Provide the (x, y) coordinate of the cell's center where the given text is located.  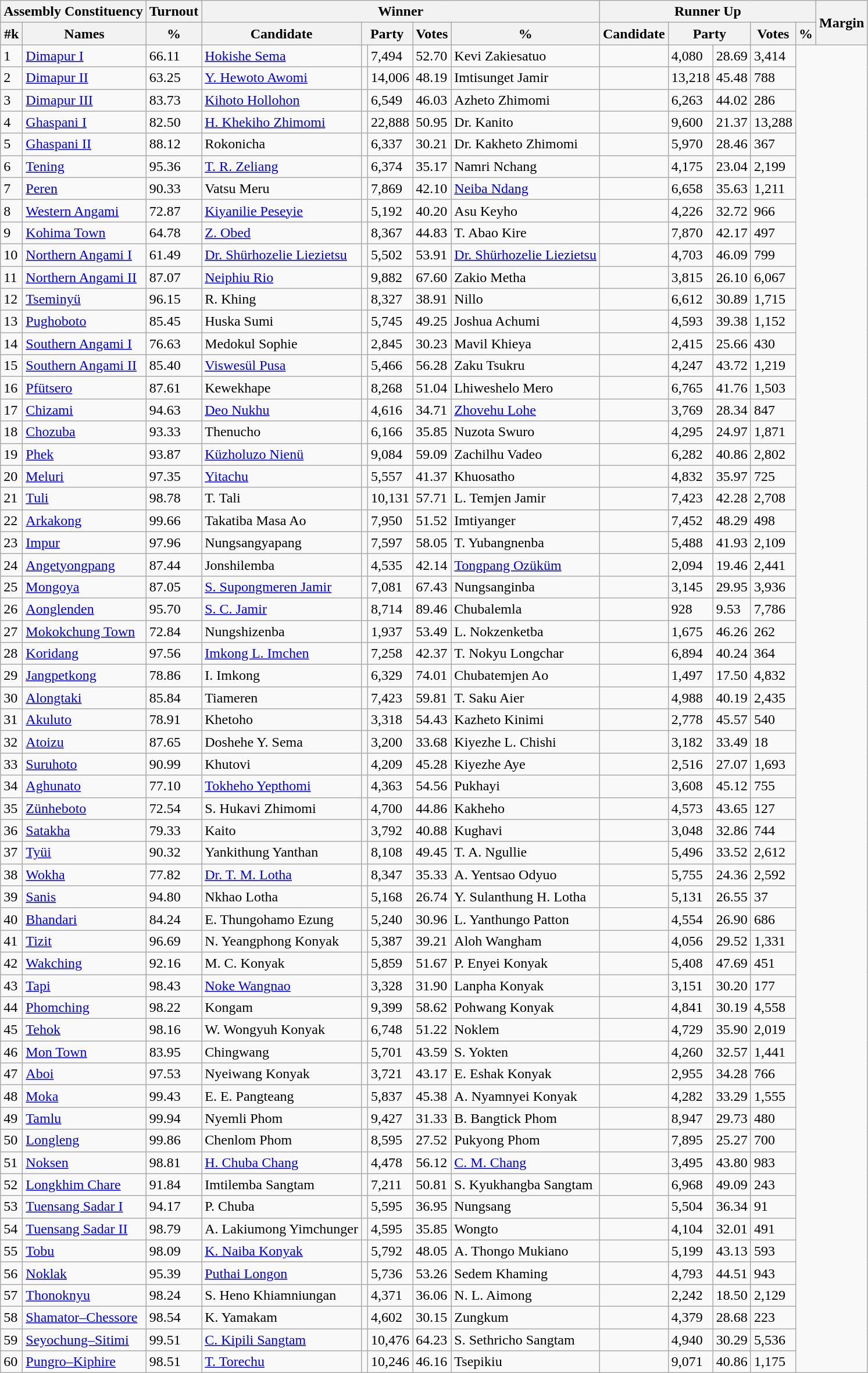
Noklak (84, 1273)
5,859 (391, 963)
78.91 (174, 720)
43.65 (731, 808)
6,166 (391, 432)
12 (12, 299)
39 (12, 897)
3,145 (691, 587)
9 (12, 233)
497 (773, 233)
31.33 (432, 1118)
7,869 (391, 188)
Kaito (281, 830)
43.17 (432, 1074)
9.53 (731, 609)
26.74 (432, 897)
Sedem Khaming (526, 1273)
Rokonicha (281, 144)
Azheto Zhimomi (526, 100)
24.36 (731, 875)
Kongam (281, 1008)
5,131 (691, 897)
Kohima Town (84, 233)
T. Saku Aier (526, 698)
4,729 (691, 1030)
Dimapur I (84, 56)
82.50 (174, 122)
Mongoya (84, 587)
45.57 (731, 720)
98.24 (174, 1295)
45.38 (432, 1096)
Pfütsero (84, 388)
Koridang (84, 654)
Mavil Khieya (526, 344)
Tuensang Sadar I (84, 1207)
83.73 (174, 100)
Chubalemla (526, 609)
8,947 (691, 1118)
Meluri (84, 476)
52 (12, 1185)
Kakheho (526, 808)
Nkhao Lotha (281, 897)
58 (12, 1317)
39.38 (731, 322)
98.81 (174, 1162)
25.66 (731, 344)
28.68 (731, 1317)
51.67 (432, 963)
42.37 (432, 654)
3,769 (691, 410)
8,347 (391, 875)
6,894 (691, 654)
10 (12, 255)
38.91 (432, 299)
Imkong L. Imchen (281, 654)
1,497 (691, 676)
96.15 (174, 299)
Jangpetkong (84, 676)
87.65 (174, 742)
4,379 (691, 1317)
19.46 (731, 565)
Southern Angami II (84, 366)
E. Thungohamo Ezung (281, 919)
7,258 (391, 654)
Tokheho Yepthomi (281, 786)
2,802 (773, 454)
6,549 (391, 100)
540 (773, 720)
S. Yokten (526, 1052)
Noke Wangnao (281, 986)
5,408 (691, 963)
C. Kipili Sangtam (281, 1339)
Moka (84, 1096)
Mon Town (84, 1052)
99.94 (174, 1118)
5,168 (391, 897)
19 (12, 454)
79.33 (174, 830)
99.66 (174, 520)
4,247 (691, 366)
I. Imkong (281, 676)
Phomching (84, 1008)
3,182 (691, 742)
6,658 (691, 188)
33.49 (731, 742)
5,970 (691, 144)
74.01 (432, 676)
5,755 (691, 875)
3,608 (691, 786)
Pughoboto (84, 322)
32.86 (731, 830)
83.95 (174, 1052)
8,714 (391, 609)
Wokha (84, 875)
1,219 (773, 366)
Zünheboto (84, 808)
2,955 (691, 1074)
Tuli (84, 498)
S. Sethricho Sangtam (526, 1339)
2,612 (773, 853)
Arkakong (84, 520)
725 (773, 476)
7,870 (691, 233)
56.12 (432, 1162)
Kihoto Hollohon (281, 100)
6,968 (691, 1185)
1,871 (773, 432)
3,048 (691, 830)
36.34 (731, 1207)
4,226 (691, 211)
9,882 (391, 277)
41 (12, 941)
1 (12, 56)
5,736 (391, 1273)
59.81 (432, 698)
7,895 (691, 1140)
430 (773, 344)
8,327 (391, 299)
35.33 (432, 875)
4,104 (691, 1229)
17 (12, 410)
Tapi (84, 986)
92.16 (174, 963)
36.06 (432, 1295)
N. Yeangphong Konyak (281, 941)
40.20 (432, 211)
Khuosatho (526, 476)
Viswesül Pusa (281, 366)
T. A. Ngullie (526, 853)
8,595 (391, 1140)
61.49 (174, 255)
Nungsang (526, 1207)
Pohwang Konyak (526, 1008)
Thonoknyu (84, 1295)
22,888 (391, 122)
Chenlom Phom (281, 1140)
51.52 (432, 520)
96.69 (174, 941)
50.95 (432, 122)
1,503 (773, 388)
8 (12, 211)
33.52 (731, 853)
A. Nyamnyei Konyak (526, 1096)
4,841 (691, 1008)
4,602 (391, 1317)
6,765 (691, 388)
3,200 (391, 742)
30.20 (731, 986)
46.09 (731, 255)
72.54 (174, 808)
S. Hukavi Zhimomi (281, 808)
L. Yanthungo Patton (526, 919)
5,792 (391, 1251)
4,940 (691, 1339)
4,056 (691, 941)
Peren (84, 188)
Longleng (84, 1140)
5 (12, 144)
13,218 (691, 78)
67.43 (432, 587)
4,209 (391, 764)
Assembly Constituency (73, 12)
41.37 (432, 476)
H. Chuba Chang (281, 1162)
26.10 (731, 277)
51.04 (432, 388)
30.89 (731, 299)
1,693 (773, 764)
42 (12, 963)
Joshua Achumi (526, 322)
8,268 (391, 388)
85.84 (174, 698)
24.97 (731, 432)
34 (12, 786)
94.63 (174, 410)
T. Nokyu Longchar (526, 654)
Tongpang Ozüküm (526, 565)
25.27 (731, 1140)
Dimapur III (84, 100)
4,554 (691, 919)
72.87 (174, 211)
77.82 (174, 875)
Ghaspani I (84, 122)
364 (773, 654)
Khetoho (281, 720)
28 (12, 654)
5,502 (391, 255)
T. Yubangnenba (526, 543)
46.26 (731, 631)
Aghunato (84, 786)
90.32 (174, 853)
32.72 (731, 211)
39.21 (432, 941)
55 (12, 1251)
10,246 (391, 1362)
20 (12, 476)
42.14 (432, 565)
47 (12, 1074)
1,675 (691, 631)
Impur (84, 543)
5,240 (391, 919)
52.70 (432, 56)
T. Abao Kire (526, 233)
3,936 (773, 587)
85.40 (174, 366)
4,593 (691, 322)
4,700 (391, 808)
2,415 (691, 344)
51.22 (432, 1030)
41.93 (731, 543)
Margin (841, 23)
7,211 (391, 1185)
Imtisunget Jamir (526, 78)
Noklem (526, 1030)
Satakha (84, 830)
46.16 (432, 1362)
77.10 (174, 786)
Akuluto (84, 720)
686 (773, 919)
99.43 (174, 1096)
Nyemli Phom (281, 1118)
98.43 (174, 986)
7,597 (391, 543)
Seyochung–Sitimi (84, 1339)
4,616 (391, 410)
2,094 (691, 565)
8,108 (391, 853)
4,260 (691, 1052)
847 (773, 410)
Kiyezhe Aye (526, 764)
966 (773, 211)
Ghaspani II (84, 144)
Dimapur II (84, 78)
Pungro–Kiphire (84, 1362)
15 (12, 366)
Neiba Ndang (526, 188)
B. Bangtick Phom (526, 1118)
9,600 (691, 122)
Nungshizenba (281, 631)
35.90 (731, 1030)
13,288 (773, 122)
6,067 (773, 277)
6,612 (691, 299)
47.69 (731, 963)
42.17 (731, 233)
Pukyong Phom (526, 1140)
46 (12, 1052)
480 (773, 1118)
49.25 (432, 322)
98.79 (174, 1229)
98.78 (174, 498)
Yankithung Yanthan (281, 853)
30.96 (432, 919)
26.55 (731, 897)
Imtiyanger (526, 520)
4,535 (391, 565)
40.88 (432, 830)
30.29 (731, 1339)
91.84 (174, 1185)
S. C. Jamir (281, 609)
5,488 (691, 543)
Tizit (84, 941)
Aboi (84, 1074)
3,792 (391, 830)
87.44 (174, 565)
1,555 (773, 1096)
3,414 (773, 56)
P. Chuba (281, 1207)
Mokokchung Town (84, 631)
L. Temjen Jamir (526, 498)
53.91 (432, 255)
6,748 (391, 1030)
1,441 (773, 1052)
35.17 (432, 166)
286 (773, 100)
700 (773, 1140)
Zakio Metha (526, 277)
Chubatemjen Ao (526, 676)
Aloh Wangham (526, 941)
9,084 (391, 454)
43.13 (731, 1251)
59.09 (432, 454)
30.19 (731, 1008)
49.45 (432, 853)
4,988 (691, 698)
Tseminyü (84, 299)
Longkhim Chare (84, 1185)
99.86 (174, 1140)
2,199 (773, 166)
6,263 (691, 100)
59 (12, 1339)
S. Supongmeren Jamir (281, 587)
29 (12, 676)
9,399 (391, 1008)
Suruhoto (84, 764)
42.10 (432, 188)
N. L. Aimong (526, 1295)
2,516 (691, 764)
98.54 (174, 1317)
44 (12, 1008)
1,211 (773, 188)
49.09 (731, 1185)
8,367 (391, 233)
48.05 (432, 1251)
4,793 (691, 1273)
57 (12, 1295)
33.68 (432, 742)
5,504 (691, 1207)
98.09 (174, 1251)
89.46 (432, 609)
27.07 (731, 764)
A. Yentsao Odyuo (526, 875)
4,295 (691, 432)
4,363 (391, 786)
54.43 (432, 720)
30.21 (432, 144)
5,496 (691, 853)
9,071 (691, 1362)
30 (12, 698)
4,703 (691, 255)
28.69 (731, 56)
Northern Angami I (84, 255)
17.50 (731, 676)
97.56 (174, 654)
943 (773, 1273)
K. Naiba Konyak (281, 1251)
593 (773, 1251)
30.15 (432, 1317)
498 (773, 520)
87.61 (174, 388)
45.12 (731, 786)
18.50 (731, 1295)
88.12 (174, 144)
Runner Up (708, 12)
1,331 (773, 941)
56.28 (432, 366)
97.96 (174, 543)
21 (12, 498)
6,337 (391, 144)
Shamator–Chessore (84, 1317)
51 (12, 1162)
Chozuba (84, 432)
Wakching (84, 963)
33 (12, 764)
97.35 (174, 476)
2,592 (773, 875)
94.17 (174, 1207)
5,466 (391, 366)
58.62 (432, 1008)
Chingwang (281, 1052)
Deo Nukhu (281, 410)
34.28 (731, 1074)
Dr. Kakheto Zhimomi (526, 144)
54.56 (432, 786)
2,019 (773, 1030)
87.05 (174, 587)
35 (12, 808)
4,558 (773, 1008)
Dr. Kanito (526, 122)
Doshehe Y. Sema (281, 742)
43 (12, 986)
Names (84, 34)
43.72 (731, 366)
4 (12, 122)
22 (12, 520)
93.87 (174, 454)
58.05 (432, 543)
29.95 (731, 587)
5,199 (691, 1251)
45.48 (731, 78)
Nuzota Swuro (526, 432)
60 (12, 1362)
1,715 (773, 299)
29.73 (731, 1118)
2,242 (691, 1295)
223 (773, 1317)
262 (773, 631)
928 (691, 609)
A. Thongo Mukiano (526, 1251)
Medokul Sophie (281, 344)
3 (12, 100)
48.19 (432, 78)
9,427 (391, 1118)
Sanis (84, 897)
5,557 (391, 476)
3,495 (691, 1162)
45.28 (432, 764)
Tiameren (281, 698)
7,494 (391, 56)
6,282 (691, 454)
Takatiba Masa Ao (281, 520)
48.29 (731, 520)
5,387 (391, 941)
Khutovi (281, 764)
2 (12, 78)
53.49 (432, 631)
54 (12, 1229)
Wongto (526, 1229)
26.90 (731, 919)
Zungkum (526, 1317)
32.01 (731, 1229)
14 (12, 344)
23.04 (731, 166)
#k (12, 34)
T. R. Zeliang (281, 166)
2,778 (691, 720)
T. Tali (281, 498)
97.53 (174, 1074)
Tening (84, 166)
Northern Angami II (84, 277)
C. M. Chang (526, 1162)
35.63 (731, 188)
Phek (84, 454)
Angetyongpang (84, 565)
Huska Sumi (281, 322)
44.02 (731, 100)
Imtilemba Sangtam (281, 1185)
6 (12, 166)
36.95 (432, 1207)
98.51 (174, 1362)
W. Wongyuh Konyak (281, 1030)
85.45 (174, 322)
2,129 (773, 1295)
Atoizu (84, 742)
744 (773, 830)
Kevi Zakiesatuo (526, 56)
S. Heno Khiamniungan (281, 1295)
32.57 (731, 1052)
Bhandari (84, 919)
Nillo (526, 299)
63.25 (174, 78)
983 (773, 1162)
T. Torechu (281, 1362)
Zachilhu Vadeo (526, 454)
Yitachu (281, 476)
16 (12, 388)
Jonshilemba (281, 565)
Lhiweshelo Mero (526, 388)
28.34 (731, 410)
76.63 (174, 344)
64.23 (432, 1339)
Kiyanilie Peseyie (281, 211)
Küzholuzo Nienü (281, 454)
7,786 (773, 609)
44.83 (432, 233)
7,081 (391, 587)
2,109 (773, 543)
43.80 (731, 1162)
4,371 (391, 1295)
3,151 (691, 986)
4,080 (691, 56)
755 (773, 786)
11 (12, 277)
Asu Keyho (526, 211)
4,282 (691, 1096)
95.36 (174, 166)
10,476 (391, 1339)
Pukhayi (526, 786)
Kazheto Kinimi (526, 720)
451 (773, 963)
Tamlu (84, 1118)
7 (12, 188)
491 (773, 1229)
30.23 (432, 344)
33.29 (731, 1096)
49 (12, 1118)
45 (12, 1030)
6,374 (391, 166)
5,595 (391, 1207)
31 (12, 720)
5,837 (391, 1096)
46.03 (432, 100)
7,950 (391, 520)
5,745 (391, 322)
Kughavi (526, 830)
44.86 (432, 808)
S. Kyukhangba Sangtam (526, 1185)
57.71 (432, 498)
Puthai Longon (281, 1273)
Alongtaki (84, 698)
3,815 (691, 277)
36 (12, 830)
3,328 (391, 986)
Aonglenden (84, 609)
Dr. T. M. Lotha (281, 875)
E. E. Pangteang (281, 1096)
29.52 (731, 941)
A. Lakiumong Yimchunger (281, 1229)
127 (773, 808)
72.84 (174, 631)
Tuensang Sadar II (84, 1229)
38 (12, 875)
Western Angami (84, 211)
90.33 (174, 188)
Southern Angami I (84, 344)
91 (773, 1207)
7,452 (691, 520)
5,192 (391, 211)
1,937 (391, 631)
35.97 (731, 476)
34.71 (432, 410)
25 (12, 587)
44.51 (731, 1273)
50.81 (432, 1185)
5,536 (773, 1339)
M. C. Konyak (281, 963)
87.07 (174, 277)
Zhovehu Lohe (526, 410)
32 (12, 742)
Chizami (84, 410)
27 (12, 631)
27.52 (432, 1140)
99.51 (174, 1339)
Hokishe Sema (281, 56)
53 (12, 1207)
Tobu (84, 1251)
78.86 (174, 676)
E. Eshak Konyak (526, 1074)
28.46 (731, 144)
4,478 (391, 1162)
94.80 (174, 897)
Vatsu Meru (281, 188)
177 (773, 986)
95.39 (174, 1273)
Nungsangyapang (281, 543)
Kiyezhe L. Chishi (526, 742)
788 (773, 78)
5,701 (391, 1052)
23 (12, 543)
367 (773, 144)
Tyüi (84, 853)
4,595 (391, 1229)
Lanpha Konyak (526, 986)
Tsepikiu (526, 1362)
P. Enyei Konyak (526, 963)
40.19 (731, 698)
84.24 (174, 919)
31.90 (432, 986)
799 (773, 255)
4,175 (691, 166)
Namri Nchang (526, 166)
2,435 (773, 698)
24 (12, 565)
53.26 (432, 1273)
67.60 (432, 277)
Neiphiu Rio (281, 277)
10,131 (391, 498)
Turnout (174, 12)
93.33 (174, 432)
Tehok (84, 1030)
95.70 (174, 609)
Noksen (84, 1162)
90.99 (174, 764)
41.76 (731, 388)
56 (12, 1273)
R. Khing (281, 299)
50 (12, 1140)
L. Nokzenketba (526, 631)
1,175 (773, 1362)
98.22 (174, 1008)
3,721 (391, 1074)
98.16 (174, 1030)
H. Khekiho Zhimomi (281, 122)
Zaku Tsukru (526, 366)
Kewekhape (281, 388)
4,573 (691, 808)
40.24 (731, 654)
40 (12, 919)
1,152 (773, 322)
Winner (401, 12)
Nungsanginba (526, 587)
2,441 (773, 565)
2,845 (391, 344)
66.11 (174, 56)
21.37 (731, 122)
Nyeiwang Konyak (281, 1074)
K. Yamakam (281, 1317)
Z. Obed (281, 233)
2,708 (773, 498)
3,318 (391, 720)
14,006 (391, 78)
43.59 (432, 1052)
13 (12, 322)
26 (12, 609)
48 (12, 1096)
243 (773, 1185)
Y. Sulanthung H. Lotha (526, 897)
766 (773, 1074)
42.28 (731, 498)
Thenucho (281, 432)
6,329 (391, 676)
64.78 (174, 233)
Y. Hewoto Awomi (281, 78)
